Find where the given text appears and provide that cell's center as (X, Y) coordinate. 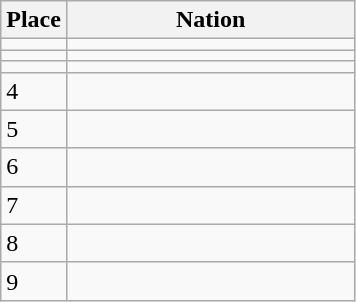
8 (34, 243)
7 (34, 205)
9 (34, 281)
5 (34, 129)
Place (34, 20)
Nation (210, 20)
4 (34, 91)
6 (34, 167)
